Locate the cell with the specified text and output its [x, y] center coordinate. 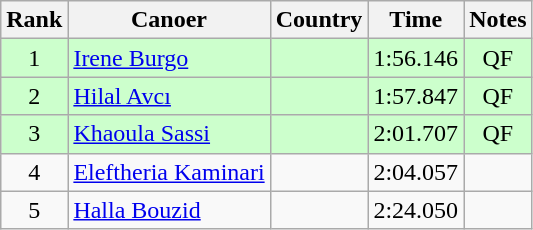
1:57.847 [416, 96]
3 [34, 134]
Notes [498, 20]
2:24.050 [416, 210]
Hilal Avcı [169, 96]
2:04.057 [416, 172]
Canoer [169, 20]
2:01.707 [416, 134]
Irene Burgo [169, 58]
Time [416, 20]
1 [34, 58]
Halla Bouzid [169, 210]
Khaoula Sassi [169, 134]
Rank [34, 20]
Eleftheria Kaminari [169, 172]
4 [34, 172]
5 [34, 210]
Country [319, 20]
1:56.146 [416, 58]
2 [34, 96]
